Search for the cell housing the specified text and yield its (x, y) center coordinate. 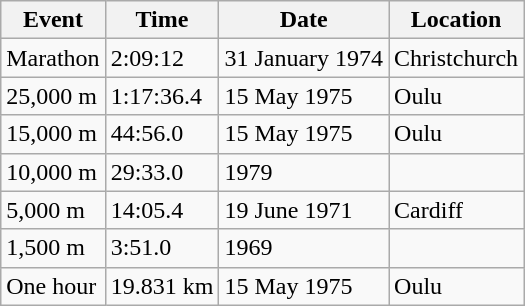
25,000 m (53, 96)
44:56.0 (162, 134)
10,000 m (53, 172)
5,000 m (53, 210)
Event (53, 20)
31 January 1974 (304, 58)
19 June 1971 (304, 210)
1,500 m (53, 248)
Cardiff (456, 210)
3:51.0 (162, 248)
1979 (304, 172)
Christchurch (456, 58)
2:09:12 (162, 58)
29:33.0 (162, 172)
Location (456, 20)
14:05.4 (162, 210)
One hour (53, 286)
Time (162, 20)
19.831 km (162, 286)
Marathon (53, 58)
1:17:36.4 (162, 96)
Date (304, 20)
15,000 m (53, 134)
1969 (304, 248)
